From the cell containing the given text, extract its center point as (x, y) coordinate. 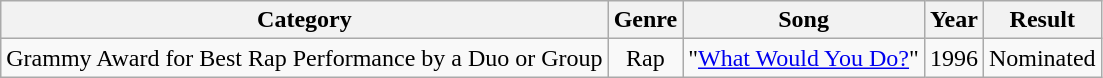
Grammy Award for Best Rap Performance by a Duo or Group (304, 58)
Category (304, 20)
"What Would You Do?" (804, 58)
Year (954, 20)
Song (804, 20)
1996 (954, 58)
Genre (646, 20)
Rap (646, 58)
Nominated (1042, 58)
Result (1042, 20)
